Determine the (X, Y) coordinate at the center of the cell enclosing the given text.  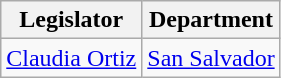
Claudia Ortiz (72, 58)
Department (211, 20)
San Salvador (211, 58)
Legislator (72, 20)
